Return the (x, y) coordinate for the center point of the cell that contains the specified text.  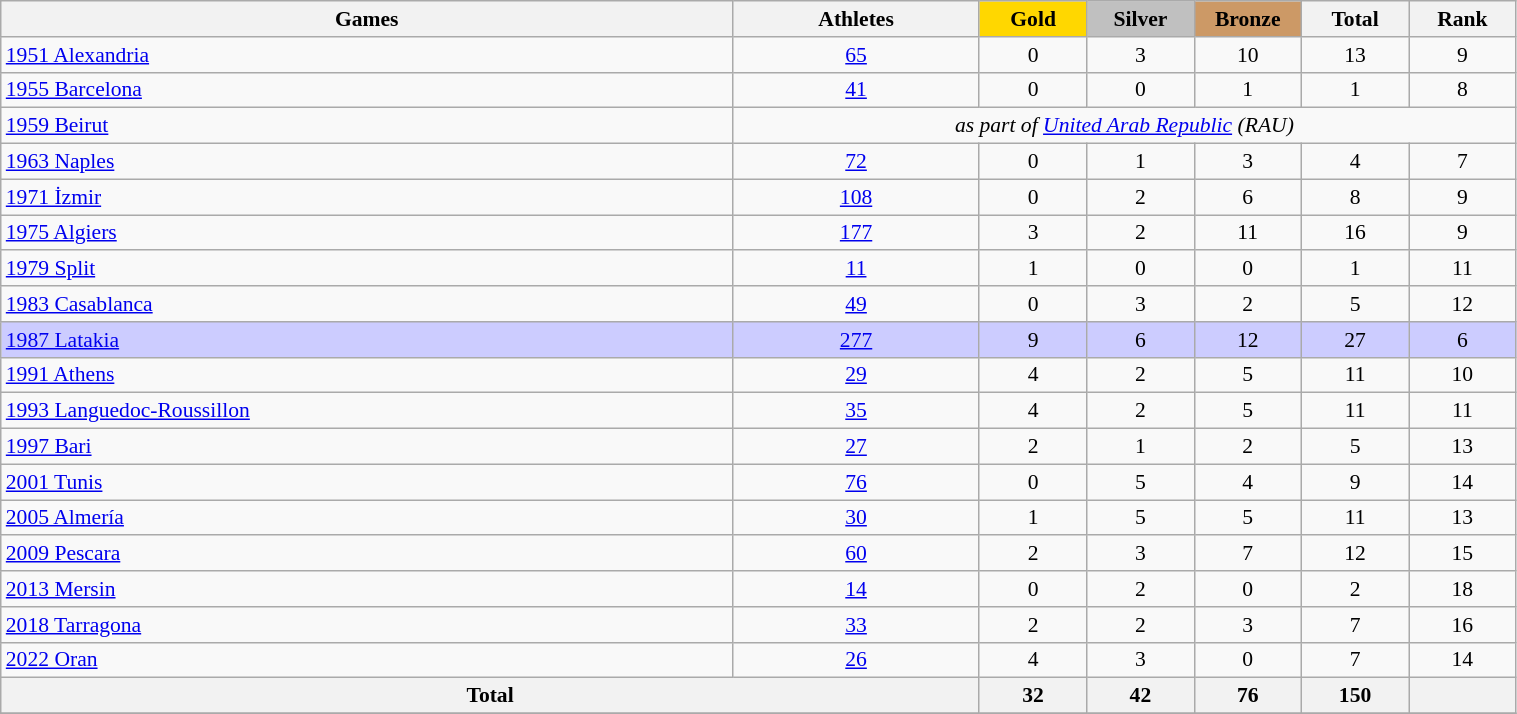
1991 Athens (367, 375)
18 (1462, 589)
Rank (1462, 19)
29 (856, 375)
277 (856, 340)
1951 Alexandria (367, 55)
1971 İzmir (367, 197)
2018 Tarragona (367, 625)
15 (1462, 554)
32 (1032, 696)
2001 Tunis (367, 482)
35 (856, 411)
1983 Casablanca (367, 304)
49 (856, 304)
2013 Mersin (367, 589)
1997 Bari (367, 447)
33 (856, 625)
150 (1354, 696)
65 (856, 55)
177 (856, 233)
30 (856, 518)
Athletes (856, 19)
26 (856, 660)
60 (856, 554)
2009 Pescara (367, 554)
108 (856, 197)
2005 Almería (367, 518)
1987 Latakia (367, 340)
1959 Beirut (367, 126)
42 (1140, 696)
1975 Algiers (367, 233)
2022 Oran (367, 660)
1993 Languedoc-Roussillon (367, 411)
72 (856, 162)
Games (367, 19)
as part of United Arab Republic (RAU) (1124, 126)
Silver (1140, 19)
1963 Naples (367, 162)
Gold (1032, 19)
Bronze (1248, 19)
41 (856, 90)
1955 Barcelona (367, 90)
1979 Split (367, 269)
